Determine the [X, Y] coordinate at the center of the cell enclosing the given text.  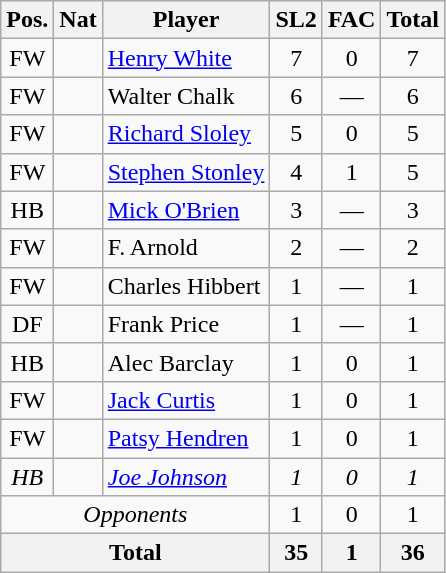
Frank Price [186, 324]
35 [296, 553]
Jack Curtis [186, 400]
Joe Johnson [186, 477]
Stephen Stonley [186, 172]
Pos. [28, 20]
36 [413, 553]
F. Arnold [186, 248]
SL2 [296, 20]
DF [28, 324]
FAC [352, 20]
4 [296, 172]
Richard Sloley [186, 134]
Patsy Hendren [186, 438]
Nat [78, 20]
Walter Chalk [186, 96]
Charles Hibbert [186, 286]
Mick O'Brien [186, 210]
Henry White [186, 58]
Player [186, 20]
Alec Barclay [186, 362]
Opponents [136, 515]
